Search for the cell housing the specified text and yield its [x, y] center coordinate. 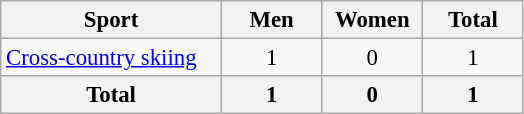
Sport [112, 20]
Cross-country skiing [112, 58]
Women [372, 20]
Men [272, 20]
